Find where the given text appears and provide that cell's center as [x, y] coordinate. 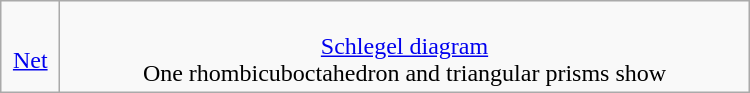
Net [30, 47]
Schlegel diagramOne rhombicuboctahedron and triangular prisms show [405, 47]
